Detect which cell encompasses the target text, then output its [X, Y] center coordinate. 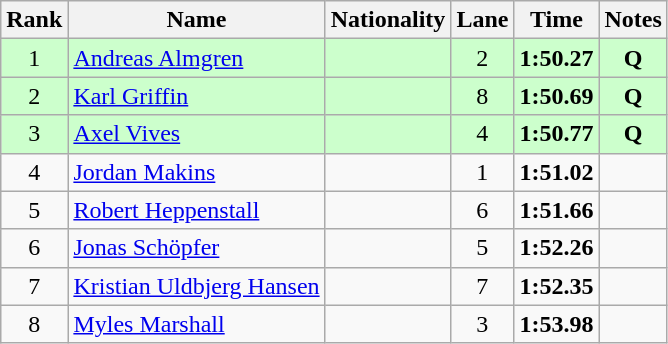
Nationality [388, 20]
1:52.26 [556, 248]
Axel Vives [196, 134]
1:50.27 [556, 58]
Jordan Makins [196, 172]
Karl Griffin [196, 96]
Notes [633, 20]
1:53.98 [556, 324]
Andreas Almgren [196, 58]
Rank [34, 20]
Name [196, 20]
1:50.69 [556, 96]
1:50.77 [556, 134]
1:51.02 [556, 172]
Kristian Uldbjerg Hansen [196, 286]
Time [556, 20]
1:52.35 [556, 286]
Myles Marshall [196, 324]
1:51.66 [556, 210]
Lane [482, 20]
Jonas Schöpfer [196, 248]
Robert Heppenstall [196, 210]
